Pinpoint the cell where the given text exists, returning its (x, y) midpoint coordinate. 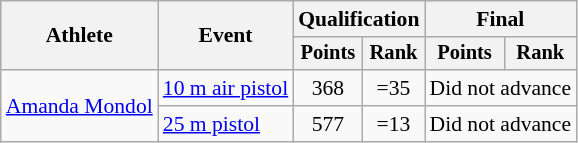
25 m pistol (226, 124)
=35 (394, 88)
Athlete (80, 36)
Event (226, 36)
Qualification (358, 19)
368 (328, 88)
Amanda Mondol (80, 106)
=13 (394, 124)
Final (500, 19)
10 m air pistol (226, 88)
577 (328, 124)
